Return the [x, y] coordinate for the center point of the cell that contains the specified text.  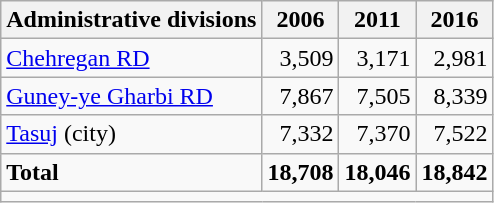
Tasuj (city) [132, 134]
Total [132, 172]
7,332 [300, 134]
2,981 [454, 58]
Chehregan RD [132, 58]
18,046 [378, 172]
7,505 [378, 96]
Administrative divisions [132, 20]
18,842 [454, 172]
8,339 [454, 96]
7,522 [454, 134]
7,370 [378, 134]
18,708 [300, 172]
2006 [300, 20]
3,171 [378, 58]
Guney-ye Gharbi RD [132, 96]
7,867 [300, 96]
3,509 [300, 58]
2011 [378, 20]
2016 [454, 20]
